Output the [X, Y] coordinate of the center of the cell containing the given text.  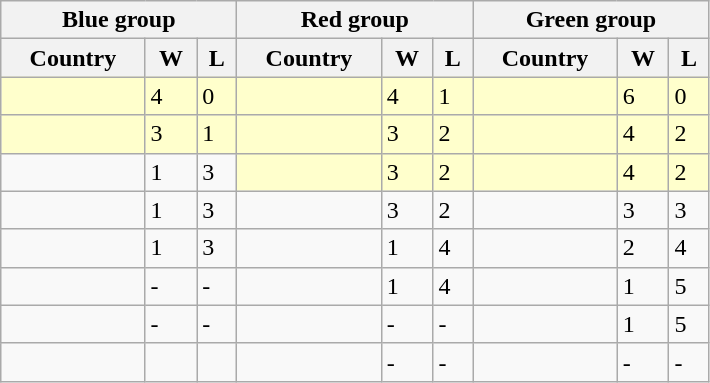
Blue group [119, 20]
Green group [591, 20]
Red group [355, 20]
6 [643, 96]
